Search for the cell housing the specified text and yield its (X, Y) center coordinate. 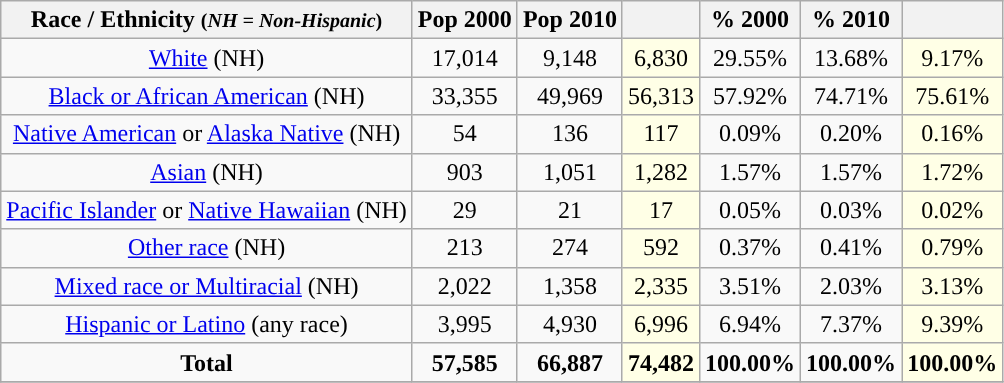
136 (570, 134)
1,282 (660, 172)
6,830 (660, 58)
1.72% (952, 172)
2.03% (852, 286)
3,995 (464, 324)
29.55% (750, 58)
Hispanic or Latino (any race) (207, 324)
903 (464, 172)
0.02% (952, 210)
Other race (NH) (207, 248)
9.17% (952, 58)
6,996 (660, 324)
33,355 (464, 96)
17,014 (464, 58)
Mixed race or Multiracial (NH) (207, 286)
0.20% (852, 134)
1,051 (570, 172)
75.61% (952, 96)
4,930 (570, 324)
% 2000 (750, 20)
49,969 (570, 96)
Asian (NH) (207, 172)
9.39% (952, 324)
Pacific Islander or Native Hawaiian (NH) (207, 210)
274 (570, 248)
57.92% (750, 96)
13.68% (852, 58)
3.13% (952, 286)
56,313 (660, 96)
0.05% (750, 210)
2,022 (464, 286)
% 2010 (852, 20)
66,887 (570, 362)
Black or African American (NH) (207, 96)
9,148 (570, 58)
Pop 2010 (570, 20)
592 (660, 248)
0.79% (952, 248)
2,335 (660, 286)
117 (660, 134)
0.03% (852, 210)
Pop 2000 (464, 20)
0.37% (750, 248)
0.09% (750, 134)
54 (464, 134)
White (NH) (207, 58)
74,482 (660, 362)
7.37% (852, 324)
74.71% (852, 96)
1,358 (570, 286)
0.41% (852, 248)
Total (207, 362)
3.51% (750, 286)
Race / Ethnicity (NH = Non-Hispanic) (207, 20)
6.94% (750, 324)
57,585 (464, 362)
21 (570, 210)
29 (464, 210)
213 (464, 248)
Native American or Alaska Native (NH) (207, 134)
0.16% (952, 134)
17 (660, 210)
